For the text-containing cell, return its midpoint in (X, Y) coordinate format. 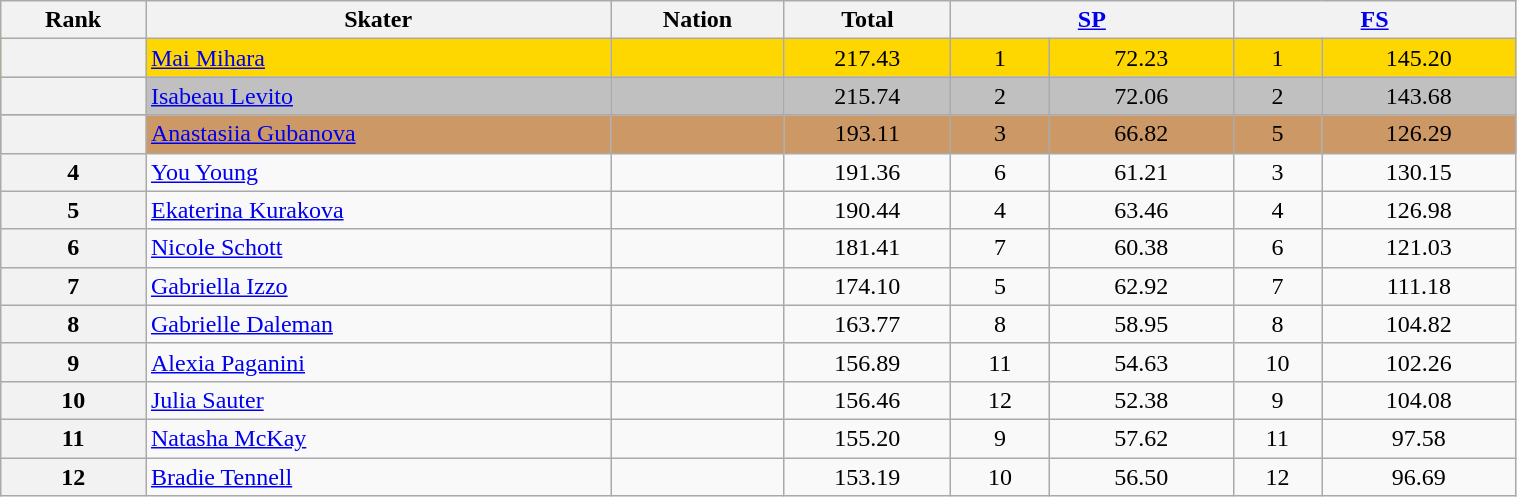
Isabeau Levito (378, 96)
Natasha McKay (378, 438)
126.29 (1419, 134)
143.68 (1419, 96)
Nation (698, 20)
56.50 (1141, 477)
217.43 (867, 58)
102.26 (1419, 362)
145.20 (1419, 58)
Mai Mihara (378, 58)
111.18 (1419, 286)
66.82 (1141, 134)
57.62 (1141, 438)
121.03 (1419, 248)
Anastasiia Gubanova (378, 134)
FS (1374, 20)
Nicole Schott (378, 248)
Gabrielle Daleman (378, 324)
104.08 (1419, 400)
62.92 (1141, 286)
156.46 (867, 400)
58.95 (1141, 324)
You Young (378, 172)
Skater (378, 20)
61.21 (1141, 172)
54.63 (1141, 362)
191.36 (867, 172)
Ekaterina Kurakova (378, 210)
72.06 (1141, 96)
97.58 (1419, 438)
155.20 (867, 438)
215.74 (867, 96)
63.46 (1141, 210)
Total (867, 20)
181.41 (867, 248)
Julia Sauter (378, 400)
96.69 (1419, 477)
60.38 (1141, 248)
104.82 (1419, 324)
130.15 (1419, 172)
126.98 (1419, 210)
Alexia Paganini (378, 362)
156.89 (867, 362)
174.10 (867, 286)
163.77 (867, 324)
Rank (74, 20)
153.19 (867, 477)
52.38 (1141, 400)
72.23 (1141, 58)
SP (1092, 20)
Gabriella Izzo (378, 286)
190.44 (867, 210)
193.11 (867, 134)
Bradie Tennell (378, 477)
